Locate the cell with the specified text and output its [x, y] center coordinate. 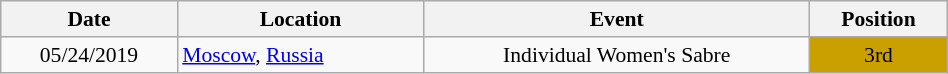
3rd [879, 55]
Event [617, 19]
Individual Women's Sabre [617, 55]
Position [879, 19]
Location [300, 19]
Moscow, Russia [300, 55]
Date [89, 19]
05/24/2019 [89, 55]
